Pinpoint the cell where the given text exists, returning its [x, y] midpoint coordinate. 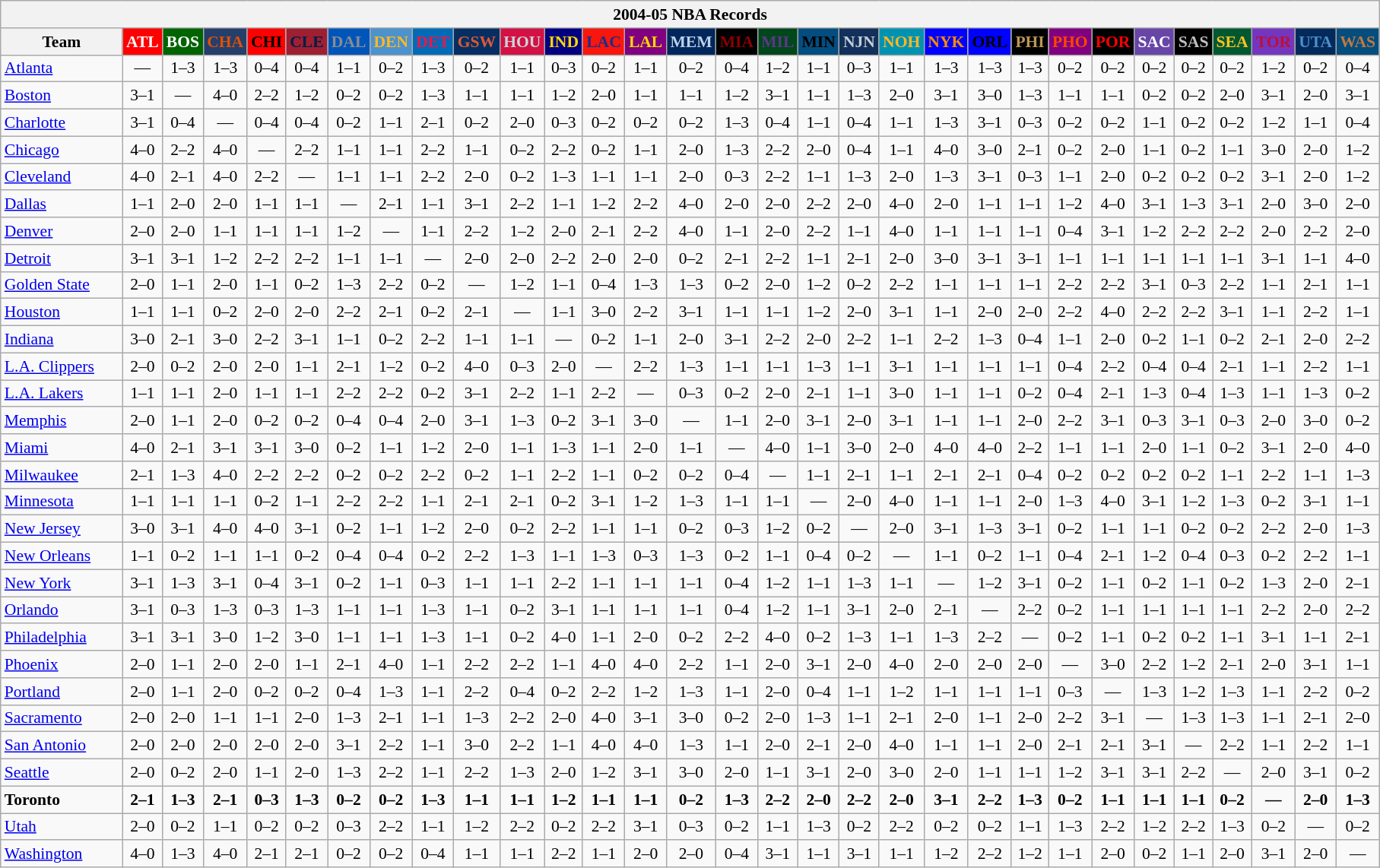
LAL [646, 42]
ATL [143, 42]
Washington [62, 854]
Chicago [62, 150]
TOR [1274, 42]
LAC [604, 42]
Memphis [62, 421]
UTA [1315, 42]
CHI [266, 42]
CHA [225, 42]
SEA [1232, 42]
Golden State [62, 285]
DET [433, 42]
MIN [818, 42]
NOH [902, 42]
Indiana [62, 340]
New Jersey [62, 529]
Portland [62, 692]
DEN [391, 42]
Toronto [62, 800]
SAC [1154, 42]
DAL [349, 42]
WAS [1358, 42]
Phoenix [62, 664]
Atlanta [62, 68]
Orlando [62, 610]
SAS [1194, 42]
L.A. Lakers [62, 394]
BOS [182, 42]
Denver [62, 231]
Cleveland [62, 177]
GSW [477, 42]
Charlotte [62, 123]
New Orleans [62, 556]
PHO [1071, 42]
New York [62, 583]
Milwaukee [62, 475]
Team [62, 42]
MIL [777, 42]
Boston [62, 96]
Sacramento [62, 718]
2004-05 NBA Records [690, 14]
Detroit [62, 258]
Utah [62, 827]
POR [1113, 42]
Minnesota [62, 502]
NYK [946, 42]
Seattle [62, 773]
MIA [737, 42]
San Antonio [62, 746]
Dallas [62, 204]
L.A. Clippers [62, 366]
HOU [522, 42]
PHI [1029, 42]
CLE [307, 42]
IND [563, 42]
MEM [690, 42]
Philadelphia [62, 638]
NJN [859, 42]
Miami [62, 448]
ORL [990, 42]
Houston [62, 312]
